For the text-containing cell, return its midpoint in (x, y) coordinate format. 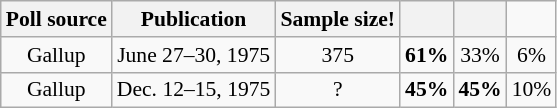
375 (338, 55)
6% (532, 55)
61% (426, 55)
Dec. 12–15, 1975 (194, 90)
Publication (194, 19)
10% (532, 90)
Poll source (56, 19)
33% (480, 55)
Sample size! (338, 19)
? (338, 90)
June 27–30, 1975 (194, 55)
